Find where the given text appears and provide that cell's center as [X, Y] coordinate. 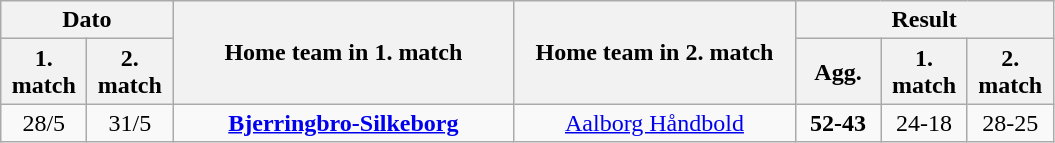
Result [924, 20]
Bjerringbro-Silkeborg [344, 123]
24-18 [924, 123]
52-43 [838, 123]
28-25 [1010, 123]
Dato [87, 20]
Agg. [838, 72]
31/5 [130, 123]
28/5 [44, 123]
Home team in 2. match [654, 52]
Home team in 1. match [344, 52]
Aalborg Håndbold [654, 123]
